Output the (x, y) coordinate of the center of the cell containing the given text.  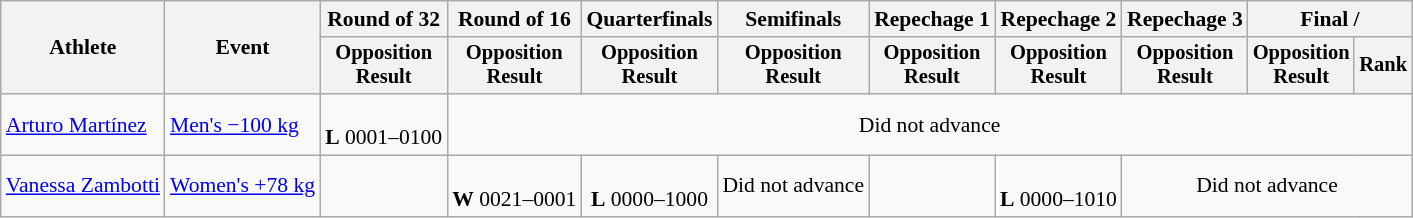
W 0021–0001 (514, 186)
Rank (1383, 66)
Men's −100 kg (242, 124)
Women's +78 kg (242, 186)
Arturo Martínez (83, 124)
Repechage 1 (932, 19)
L 0000–1000 (649, 186)
Semifinals (793, 19)
Athlete (83, 48)
Vanessa Zambotti (83, 186)
Repechage 2 (1058, 19)
Repechage 3 (1185, 19)
Quarterfinals (649, 19)
L 0000–1010 (1058, 186)
Event (242, 48)
Round of 32 (384, 19)
L 0001–0100 (384, 124)
Round of 16 (514, 19)
Final / (1330, 19)
